Capture the cell that displays the provided text and extract its [X, Y] central coordinate. 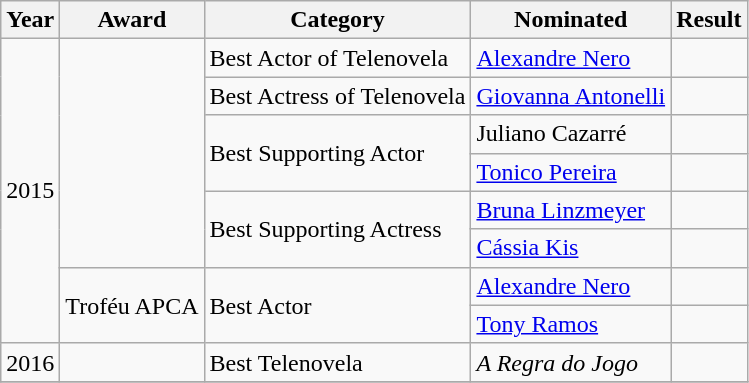
Bruna Linzmeyer [571, 210]
Giovanna Antonelli [571, 96]
Best Supporting Actress [338, 229]
2016 [30, 362]
Award [132, 20]
Result [709, 20]
Best Telenovela [338, 362]
Nominated [571, 20]
Tonico Pereira [571, 172]
Best Actor of Telenovela [338, 58]
Best Actress of Telenovela [338, 96]
Best Actor [338, 305]
Year [30, 20]
Tony Ramos [571, 324]
Category [338, 20]
A Regra do Jogo [571, 362]
2015 [30, 191]
Cássia Kis [571, 248]
Troféu APCA [132, 305]
Juliano Cazarré [571, 134]
Best Supporting Actor [338, 153]
